Provide the (X, Y) coordinate of the cell's center where the given text is located.  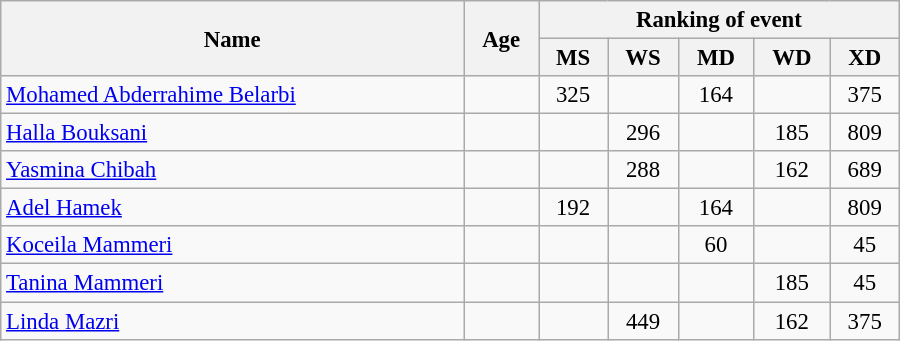
689 (864, 170)
192 (574, 208)
288 (644, 170)
Koceila Mammeri (232, 245)
Halla Bouksani (232, 133)
Name (232, 38)
WS (644, 58)
Age (502, 38)
Ranking of event (720, 20)
60 (716, 245)
Tanina Mammeri (232, 283)
449 (644, 321)
Mohamed Abderrahime Belarbi (232, 95)
MS (574, 58)
XD (864, 58)
Adel Hamek (232, 208)
296 (644, 133)
Linda Mazri (232, 321)
WD (792, 58)
325 (574, 95)
MD (716, 58)
Yasmina Chibah (232, 170)
